Output the [X, Y] coordinate of the center of the cell containing the given text.  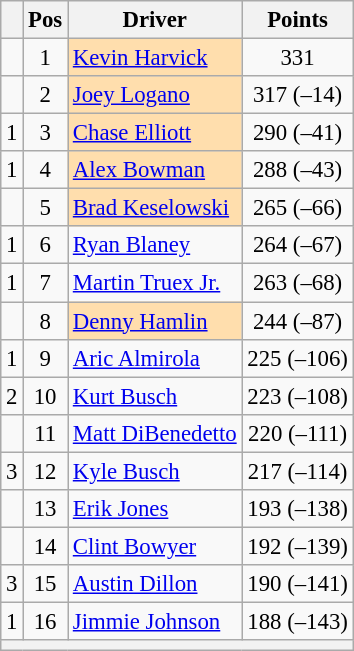
9 [46, 358]
8 [46, 321]
12 [46, 471]
223 (–108) [298, 396]
317 (–14) [298, 95]
4 [46, 170]
Kyle Busch [155, 471]
5 [46, 208]
7 [46, 283]
11 [46, 433]
13 [46, 509]
331 [298, 58]
Points [298, 20]
Aric Almirola [155, 358]
290 (–41) [298, 133]
188 (–143) [298, 621]
14 [46, 546]
Pos [46, 20]
Denny Hamlin [155, 321]
Erik Jones [155, 509]
16 [46, 621]
264 (–67) [298, 245]
190 (–141) [298, 584]
Chase Elliott [155, 133]
Ryan Blaney [155, 245]
225 (–106) [298, 358]
193 (–138) [298, 509]
Joey Logano [155, 95]
Jimmie Johnson [155, 621]
Clint Bowyer [155, 546]
Kevin Harvick [155, 58]
192 (–139) [298, 546]
Austin Dillon [155, 584]
10 [46, 396]
288 (–43) [298, 170]
Kurt Busch [155, 396]
244 (–87) [298, 321]
217 (–114) [298, 471]
Martin Truex Jr. [155, 283]
Matt DiBenedetto [155, 433]
220 (–111) [298, 433]
Brad Keselowski [155, 208]
Driver [155, 20]
265 (–66) [298, 208]
Alex Bowman [155, 170]
15 [46, 584]
6 [46, 245]
263 (–68) [298, 283]
